Provide the [X, Y] coordinate of the cell's center where the given text is located.  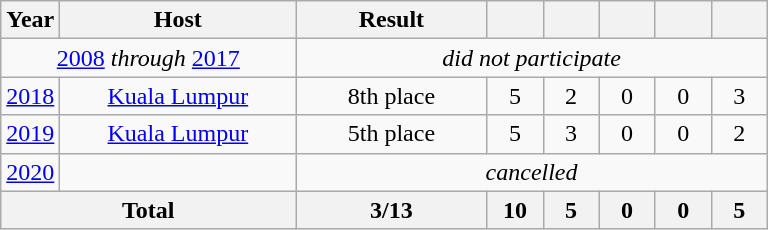
2018 [30, 96]
3/13 [392, 210]
2020 [30, 172]
Host [178, 20]
2019 [30, 134]
8th place [392, 96]
did not participate [532, 58]
Result [392, 20]
cancelled [532, 172]
5th place [392, 134]
Total [148, 210]
2008 through 2017 [148, 58]
Year [30, 20]
10 [515, 210]
